Provide the (x, y) coordinate of the cell's center where the given text is located.  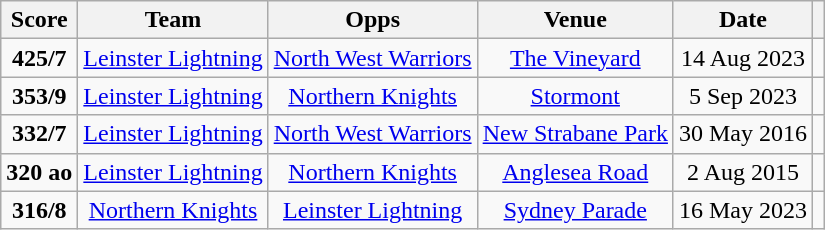
332/7 (40, 134)
Anglesea Road (575, 172)
Sydney Parade (575, 210)
Date (742, 20)
30 May 2016 (742, 134)
16 May 2023 (742, 210)
Venue (575, 20)
The Vineyard (575, 58)
316/8 (40, 210)
Stormont (575, 96)
425/7 (40, 58)
353/9 (40, 96)
14 Aug 2023 (742, 58)
New Strabane Park (575, 134)
Score (40, 20)
2 Aug 2015 (742, 172)
Team (173, 20)
Opps (372, 20)
5 Sep 2023 (742, 96)
320 ao (40, 172)
